For the text-containing cell, return its midpoint in (X, Y) coordinate format. 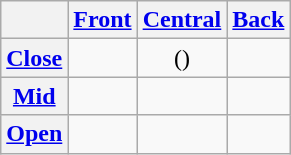
Central (182, 20)
Open (34, 134)
Back (258, 20)
Close (34, 58)
Front (102, 20)
() (182, 58)
Mid (34, 96)
